Identify which cell holds the provided text, then report its (x, y) central coordinate. 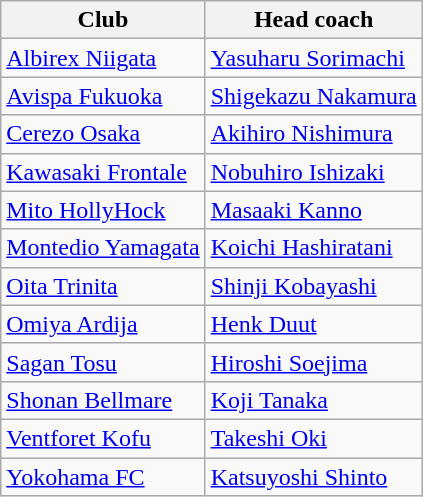
Yokohama FC (103, 477)
Head coach (314, 20)
Yasuharu Sorimachi (314, 58)
Cerezo Osaka (103, 134)
Omiya Ardija (103, 324)
Montedio Yamagata (103, 248)
Koichi Hashiratani (314, 248)
Takeshi Oki (314, 438)
Oita Trinita (103, 286)
Albirex Niigata (103, 58)
Koji Tanaka (314, 400)
Avispa Fukuoka (103, 96)
Club (103, 20)
Shigekazu Nakamura (314, 96)
Shinji Kobayashi (314, 286)
Henk Duut (314, 324)
Akihiro Nishimura (314, 134)
Kawasaki Frontale (103, 172)
Katsuyoshi Shinto (314, 477)
Ventforet Kofu (103, 438)
Sagan Tosu (103, 362)
Mito HollyHock (103, 210)
Hiroshi Soejima (314, 362)
Nobuhiro Ishizaki (314, 172)
Masaaki Kanno (314, 210)
Shonan Bellmare (103, 400)
